Pinpoint the cell where the given text exists, returning its (X, Y) midpoint coordinate. 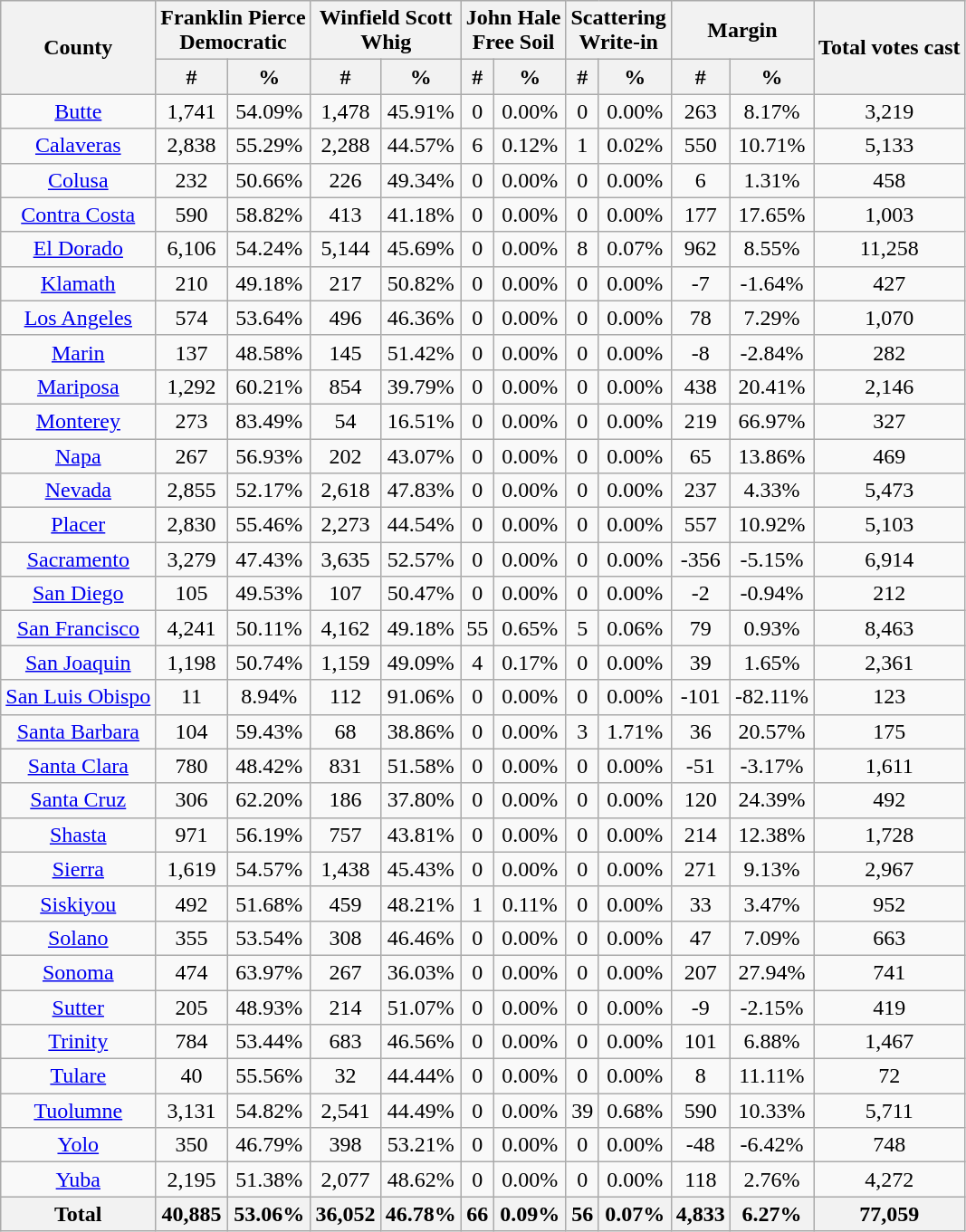
Yolo (78, 1145)
62.20% (269, 800)
0.17% (530, 663)
0.65% (530, 628)
5,144 (346, 249)
-51 (701, 766)
186 (346, 800)
780 (192, 766)
68 (346, 731)
Trinity (78, 1042)
226 (346, 180)
-0.94% (771, 594)
53.21% (420, 1145)
Tulare (78, 1076)
53.06% (269, 1214)
4.33% (771, 491)
8.94% (269, 697)
306 (192, 800)
4,272 (890, 1179)
3,635 (346, 559)
37.80% (420, 800)
46.56% (420, 1042)
496 (346, 318)
2,077 (346, 1179)
2,838 (192, 146)
44.49% (420, 1111)
0.09% (530, 1214)
49.09% (420, 663)
45.43% (420, 869)
207 (701, 972)
Mariposa (78, 387)
1,438 (346, 869)
4,241 (192, 628)
-2.84% (771, 352)
263 (701, 111)
112 (346, 697)
101 (701, 1042)
355 (192, 938)
36.03% (420, 972)
20.57% (771, 731)
6.27% (771, 1214)
72 (890, 1076)
1,003 (890, 215)
-6.42% (771, 1145)
474 (192, 972)
53.44% (269, 1042)
51.07% (420, 1008)
-356 (701, 559)
-8 (701, 352)
40 (192, 1076)
63.97% (269, 972)
Napa (78, 455)
205 (192, 1008)
50.82% (420, 283)
458 (890, 180)
3.47% (771, 903)
Tuolumne (78, 1111)
56.93% (269, 455)
-9 (701, 1008)
1,611 (890, 766)
54.24% (269, 249)
2,541 (346, 1111)
574 (192, 318)
137 (192, 352)
2,146 (890, 387)
3,279 (192, 559)
0.12% (530, 146)
Total (78, 1214)
55.56% (269, 1076)
17.65% (771, 215)
757 (346, 835)
55.46% (269, 525)
Franklin PierceDemocratic (234, 31)
8,463 (890, 628)
-2.15% (771, 1008)
217 (346, 283)
-101 (701, 697)
10.92% (771, 525)
-3.17% (771, 766)
6,914 (890, 559)
1,292 (192, 387)
78 (701, 318)
46.36% (420, 318)
175 (890, 731)
46.46% (420, 938)
282 (890, 352)
2,361 (890, 663)
7.29% (771, 318)
952 (890, 903)
51.38% (269, 1179)
4,162 (346, 628)
854 (346, 387)
0.02% (635, 146)
104 (192, 731)
Monterey (78, 421)
47.43% (269, 559)
1.31% (771, 180)
1.65% (771, 663)
Placer (78, 525)
59.43% (269, 731)
Santa Clara (78, 766)
Los Angeles (78, 318)
20.41% (771, 387)
Klamath (78, 283)
3 (582, 731)
550 (701, 146)
308 (346, 938)
50.11% (269, 628)
663 (890, 938)
54 (346, 421)
32 (346, 1076)
8.17% (771, 111)
-48 (701, 1145)
5,711 (890, 1111)
831 (346, 766)
107 (346, 594)
24.39% (771, 800)
4,833 (701, 1214)
105 (192, 594)
11 (192, 697)
212 (890, 594)
202 (346, 455)
7.09% (771, 938)
83.49% (269, 421)
36 (701, 731)
El Dorado (78, 249)
Sonoma (78, 972)
44.57% (420, 146)
2,967 (890, 869)
Sierra (78, 869)
5,133 (890, 146)
11,258 (890, 249)
54.09% (269, 111)
1,478 (346, 111)
53.64% (269, 318)
60.21% (269, 387)
Butte (78, 111)
Nevada (78, 491)
50.66% (269, 180)
Contra Costa (78, 215)
1,619 (192, 869)
-1.64% (771, 283)
47.83% (420, 491)
2,830 (192, 525)
-2 (701, 594)
49.34% (420, 180)
10.71% (771, 146)
398 (346, 1145)
413 (346, 215)
962 (701, 249)
271 (701, 869)
16.51% (420, 421)
2,618 (346, 491)
123 (890, 697)
41.18% (420, 215)
58.82% (269, 215)
San Joaquin (78, 663)
45.69% (420, 249)
Sutter (78, 1008)
Winfield ScottWhig (386, 31)
8.55% (771, 249)
Santa Cruz (78, 800)
Marin (78, 352)
52.57% (420, 559)
56 (582, 1214)
Yuba (78, 1179)
ScatteringWrite-in (618, 31)
3,131 (192, 1111)
1,159 (346, 663)
48.58% (269, 352)
748 (890, 1145)
46.78% (420, 1214)
91.06% (420, 697)
40,885 (192, 1214)
469 (890, 455)
48.21% (420, 903)
219 (701, 421)
Calaveras (78, 146)
2,273 (346, 525)
12.38% (771, 835)
45.91% (420, 111)
County (78, 47)
5 (582, 628)
66.97% (771, 421)
2,195 (192, 1179)
5,473 (890, 491)
419 (890, 1008)
350 (192, 1145)
1,070 (890, 318)
San Francisco (78, 628)
2.76% (771, 1179)
1.71% (635, 731)
38.86% (420, 731)
6,106 (192, 249)
55.29% (269, 146)
Santa Barbara (78, 731)
145 (346, 352)
118 (701, 1179)
Margin (742, 31)
210 (192, 283)
232 (192, 180)
44.54% (420, 525)
741 (890, 972)
9.13% (771, 869)
0.68% (635, 1111)
6.88% (771, 1042)
48.42% (269, 766)
1,741 (192, 111)
36,052 (346, 1214)
971 (192, 835)
Sacramento (78, 559)
Solano (78, 938)
120 (701, 800)
1,467 (890, 1042)
51.68% (269, 903)
79 (701, 628)
683 (346, 1042)
48.93% (269, 1008)
John HaleFree Soil (513, 31)
784 (192, 1042)
10.33% (771, 1111)
2,288 (346, 146)
Colusa (78, 180)
Shasta (78, 835)
4 (477, 663)
-7 (701, 283)
66 (477, 1214)
327 (890, 421)
39.79% (420, 387)
2,855 (192, 491)
47 (701, 938)
San Luis Obispo (78, 697)
54.57% (269, 869)
Total votes cast (890, 47)
50.74% (269, 663)
-82.11% (771, 697)
53.54% (269, 938)
459 (346, 903)
1,198 (192, 663)
77,059 (890, 1214)
-5.15% (771, 559)
52.17% (269, 491)
5,103 (890, 525)
49.53% (269, 594)
50.47% (420, 594)
33 (701, 903)
237 (701, 491)
3,219 (890, 111)
44.44% (420, 1076)
Siskiyou (78, 903)
51.42% (420, 352)
55 (477, 628)
0.06% (635, 628)
0.11% (530, 903)
56.19% (269, 835)
11.11% (771, 1076)
427 (890, 283)
438 (701, 387)
65 (701, 455)
San Diego (78, 594)
1,728 (890, 835)
54.82% (269, 1111)
273 (192, 421)
46.79% (269, 1145)
51.58% (420, 766)
557 (701, 525)
27.94% (771, 972)
43.07% (420, 455)
13.86% (771, 455)
0.93% (771, 628)
48.62% (420, 1179)
177 (701, 215)
43.81% (420, 835)
